Determine the [X, Y] coordinate at the center of the cell enclosing the given text.  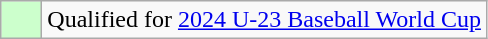
Qualified for 2024 U-23 Baseball World Cup [264, 20]
